For the text-containing cell, return its midpoint in [x, y] coordinate format. 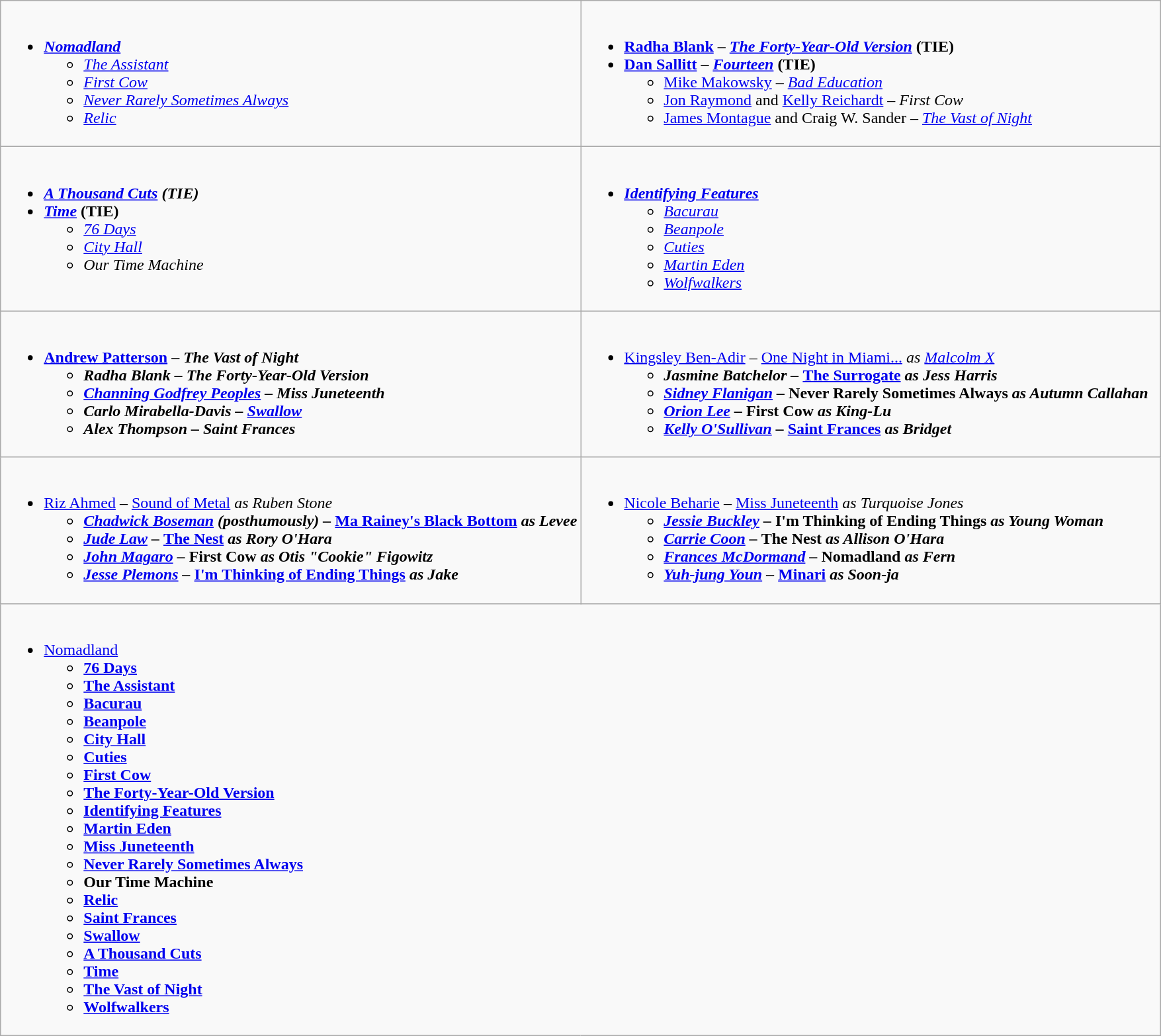
Identifying FeaturesBacurauBeanpoleCutiesMartin EdenWolfwalkers [871, 229]
NomadlandThe AssistantFirst CowNever Rarely Sometimes AlwaysRelic [291, 74]
A Thousand Cuts (TIE)Time (TIE)76 DaysCity HallOur Time Machine [291, 229]
